Output the [x, y] coordinate of the center of the cell containing the given text.  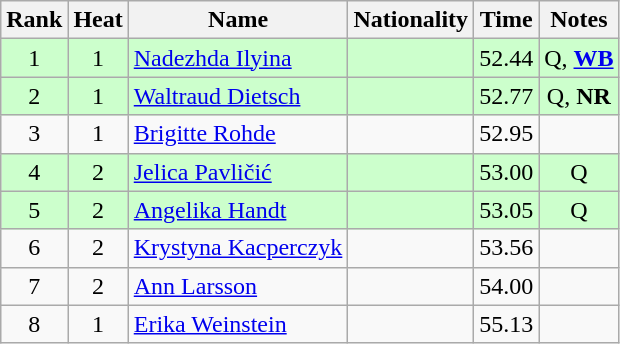
Q, NR [579, 96]
Jelica Pavličić [238, 172]
4 [34, 172]
Krystyna Kacperczyk [238, 248]
52.95 [506, 134]
53.05 [506, 210]
Brigitte Rohde [238, 134]
Erika Weinstein [238, 324]
8 [34, 324]
Q, WB [579, 58]
6 [34, 248]
7 [34, 286]
Heat [98, 20]
Ann Larsson [238, 286]
53.00 [506, 172]
Time [506, 20]
55.13 [506, 324]
Notes [579, 20]
Nadezhda Ilyina [238, 58]
3 [34, 134]
54.00 [506, 286]
Waltraud Dietsch [238, 96]
Name [238, 20]
Rank [34, 20]
5 [34, 210]
52.77 [506, 96]
52.44 [506, 58]
53.56 [506, 248]
Angelika Handt [238, 210]
Nationality [411, 20]
